Scan for the cell matching the given text and deliver its (x, y) coordinate at center. 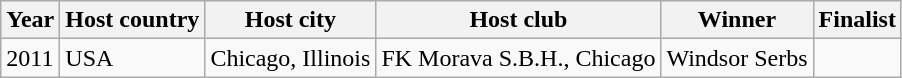
Windsor Serbs (737, 58)
Host country (132, 20)
Winner (737, 20)
2011 (30, 58)
Year (30, 20)
USA (132, 58)
FK Morava S.B.H., Chicago (518, 58)
Chicago, Illinois (290, 58)
Finalist (857, 20)
Host club (518, 20)
Host city (290, 20)
